Output the [x, y] coordinate of the center of the cell containing the given text.  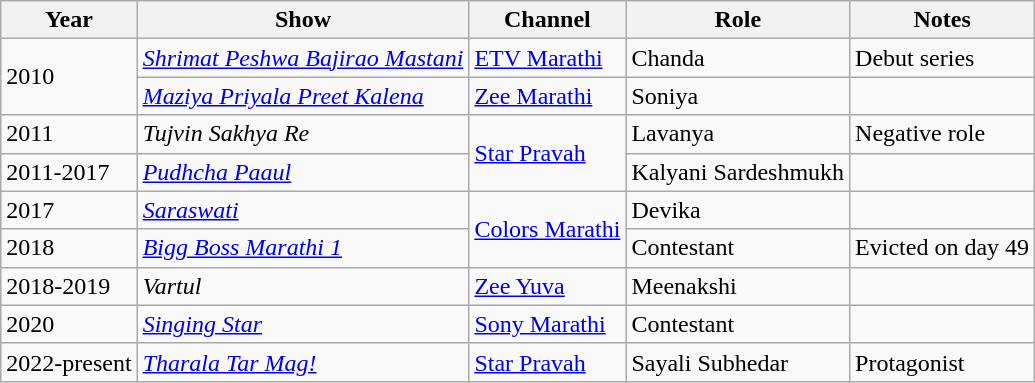
Vartul [303, 286]
Colors Marathi [548, 229]
Kalyani Sardeshmukh [738, 172]
Year [69, 20]
Tujvin Sakhya Re [303, 134]
Maziya Priyala Preet Kalena [303, 96]
Channel [548, 20]
Zee Marathi [548, 96]
Bigg Boss Marathi 1 [303, 248]
2011-2017 [69, 172]
Evicted on day 49 [942, 248]
2018-2019 [69, 286]
Tharala Tar Mag! [303, 362]
2010 [69, 77]
Show [303, 20]
Shrimat Peshwa Bajirao Mastani [303, 58]
Singing Star [303, 324]
2020 [69, 324]
2011 [69, 134]
2017 [69, 210]
ETV Marathi [548, 58]
Notes [942, 20]
Negative role [942, 134]
2018 [69, 248]
Meenakshi [738, 286]
Sayali Subhedar [738, 362]
Pudhcha Paaul [303, 172]
Protagonist [942, 362]
Chanda [738, 58]
Sony Marathi [548, 324]
Lavanya [738, 134]
Soniya [738, 96]
Debut series [942, 58]
Devika [738, 210]
Zee Yuva [548, 286]
Saraswati [303, 210]
Role [738, 20]
2022-present [69, 362]
